Find where the given text appears and provide that cell's center as (X, Y) coordinate. 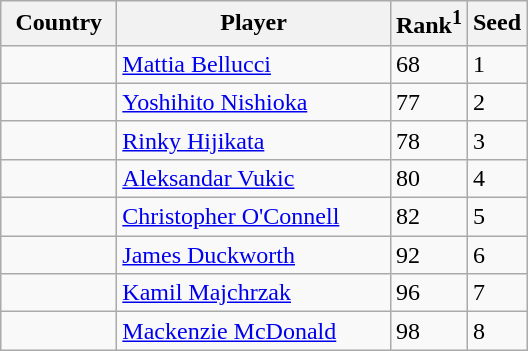
80 (428, 178)
92 (428, 255)
James Duckworth (254, 255)
1 (496, 64)
Yoshihito Nishioka (254, 102)
Country (59, 24)
6 (496, 255)
Kamil Majchrzak (254, 293)
Seed (496, 24)
77 (428, 102)
98 (428, 331)
7 (496, 293)
Christopher O'Connell (254, 217)
82 (428, 217)
Rinky Hijikata (254, 140)
Aleksandar Vukic (254, 178)
96 (428, 293)
2 (496, 102)
68 (428, 64)
4 (496, 178)
78 (428, 140)
5 (496, 217)
Mackenzie McDonald (254, 331)
Mattia Bellucci (254, 64)
Player (254, 24)
Rank1 (428, 24)
3 (496, 140)
8 (496, 331)
